For the text-containing cell, return its midpoint in (X, Y) coordinate format. 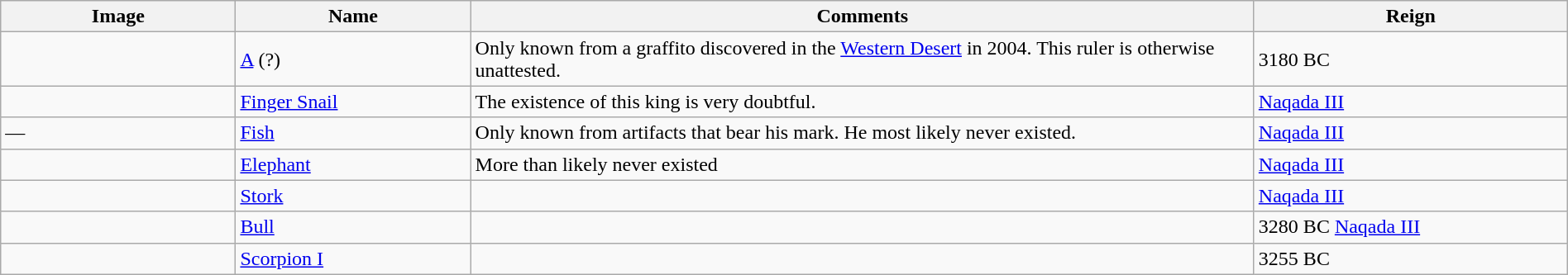
Name (353, 17)
3280 BC Naqada III (1411, 227)
Only known from a graffito discovered in the Western Desert in 2004. This ruler is otherwise unattested. (862, 59)
Image (118, 17)
— (118, 133)
3180 BC (1411, 59)
Elephant (353, 164)
3255 BC (1411, 258)
Bull (353, 227)
Comments (862, 17)
Only known from artifacts that bear his mark. He most likely never existed. (862, 133)
A (?) (353, 59)
Finger Snail (353, 102)
Stork (353, 196)
More than likely never existed (862, 164)
Reign (1411, 17)
Fish (353, 133)
Scorpion I (353, 258)
The existence of this king is very doubtful. (862, 102)
